Return the (x, y) coordinate for the center point of the cell that contains the specified text.  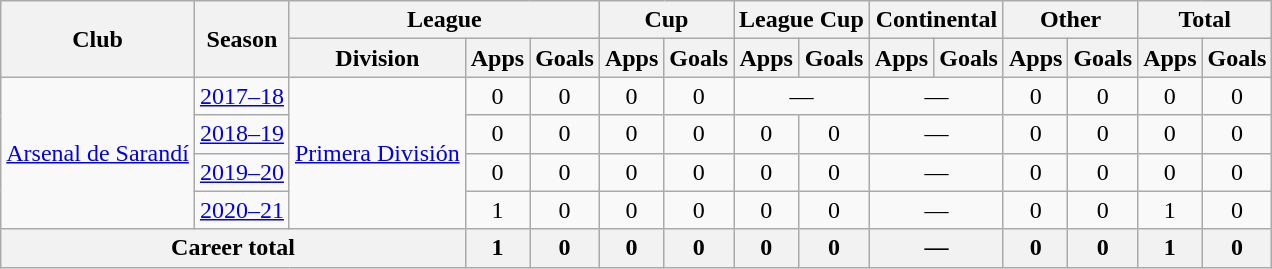
Career total (233, 248)
Continental (936, 20)
Arsenal de Sarandí (98, 153)
2020–21 (242, 210)
Other (1070, 20)
League Cup (802, 20)
Division (377, 58)
League (444, 20)
2019–20 (242, 172)
Total (1205, 20)
2017–18 (242, 96)
2018–19 (242, 134)
Season (242, 39)
Cup (666, 20)
Primera División (377, 153)
Club (98, 39)
